Pinpoint the cell where the given text exists, returning its [x, y] midpoint coordinate. 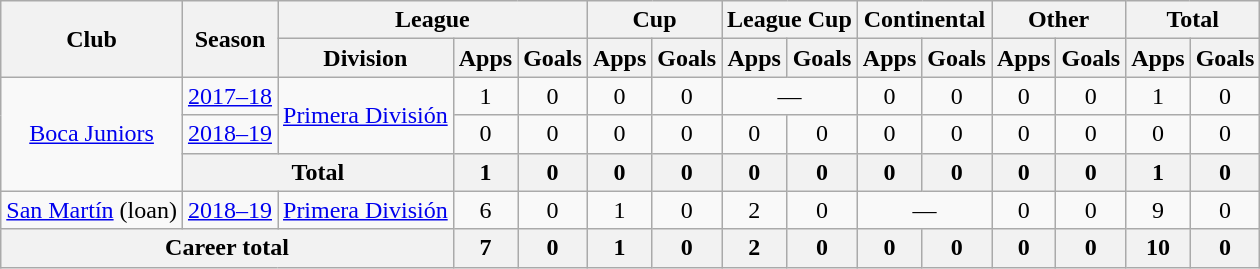
San Martín (loan) [92, 210]
Continental [924, 20]
Other [1059, 20]
League Cup [790, 20]
Cup [654, 20]
Club [92, 39]
Season [230, 39]
2017–18 [230, 96]
9 [1158, 210]
League [433, 20]
6 [485, 210]
Career total [227, 248]
7 [485, 248]
Division [366, 58]
Boca Juniors [92, 134]
10 [1158, 248]
